Identify which cell holds the provided text, then report its (x, y) central coordinate. 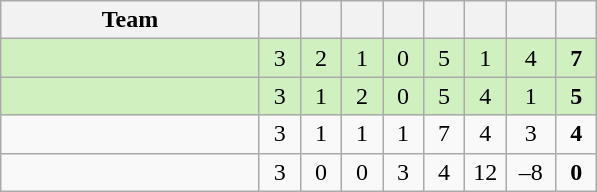
Team (130, 20)
12 (486, 172)
–8 (531, 172)
